Identify which cell holds the provided text, then report its [x, y] central coordinate. 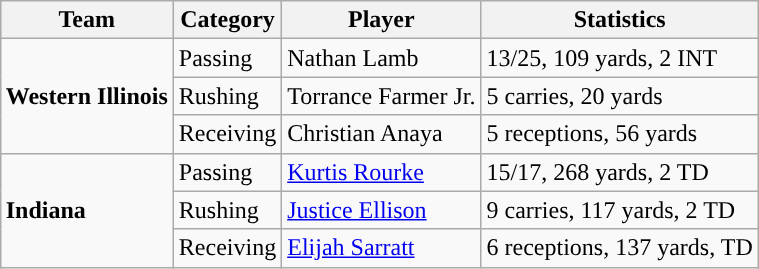
6 receptions, 137 yards, TD [620, 248]
Nathan Lamb [382, 58]
5 carries, 20 yards [620, 96]
15/17, 268 yards, 2 TD [620, 172]
Justice Ellison [382, 210]
Western Illinois [86, 96]
Elijah Sarratt [382, 248]
Player [382, 20]
Kurtis Rourke [382, 172]
13/25, 109 yards, 2 INT [620, 58]
Team [86, 20]
Indiana [86, 210]
Statistics [620, 20]
9 carries, 117 yards, 2 TD [620, 210]
Torrance Farmer Jr. [382, 96]
Category [227, 20]
5 receptions, 56 yards [620, 134]
Christian Anaya [382, 134]
